For the text-containing cell, return its midpoint in (X, Y) coordinate format. 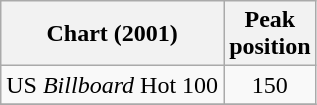
150 (270, 85)
US Billboard Hot 100 (112, 85)
Chart (2001) (112, 34)
Peakposition (270, 34)
